Detect which cell encompasses the target text, then output its (x, y) center coordinate. 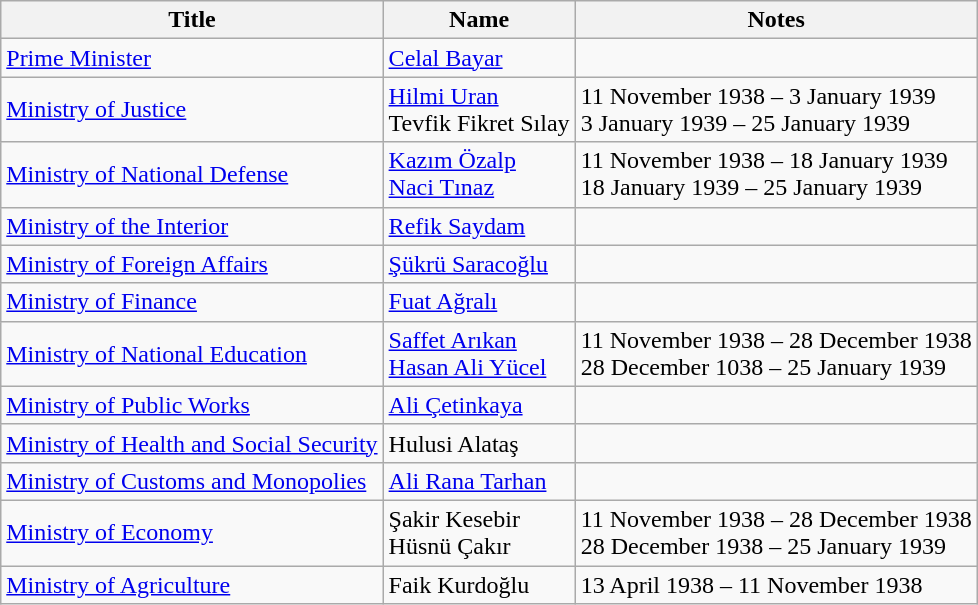
11 November 1938 – 18 January 193918 January 1939 – 25 January 1939 (776, 174)
Ministry of Health and Social Security (192, 443)
13 April 1938 – 11 November 1938 (776, 585)
Ministry of the Interior (192, 226)
Ali Rana Tarhan (479, 481)
Şükrü Saracoğlu (479, 264)
Celal Bayar (479, 58)
Ministry of Justice (192, 110)
Kazım ÖzalpNaci Tınaz (479, 174)
11 November 1938 – 28 December 193828 December 1938 – 25 January 1939 (776, 532)
Ministry of National Education (192, 354)
Hulusi Alataş (479, 443)
Name (479, 20)
Ministry of Customs and Monopolies (192, 481)
Ali Çetinkaya (479, 405)
Title (192, 20)
Prime Minister (192, 58)
11 November 1938 – 28 December 193828 December 1038 – 25 January 1939 (776, 354)
Hilmi UranTevfik Fikret Sılay (479, 110)
Refik Saydam (479, 226)
Faik Kurdoğlu (479, 585)
Şakir KesebirHüsnü Çakır (479, 532)
Ministry of Finance (192, 302)
Ministry of Agriculture (192, 585)
11 November 1938 – 3 January 19393 January 1939 – 25 January 1939 (776, 110)
Notes (776, 20)
Ministry of National Defense (192, 174)
Ministry of Public Works (192, 405)
Fuat Ağralı (479, 302)
Saffet ArıkanHasan Ali Yücel (479, 354)
Ministry of Foreign Affairs (192, 264)
Ministry of Economy (192, 532)
